For the text-containing cell, return its midpoint in [x, y] coordinate format. 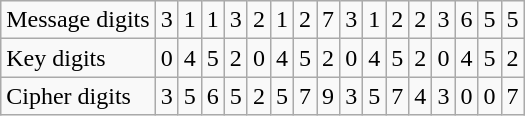
Key digits [78, 58]
Message digits [78, 20]
Cipher digits [78, 96]
9 [328, 96]
